From the cell containing the given text, extract its center point as [x, y] coordinate. 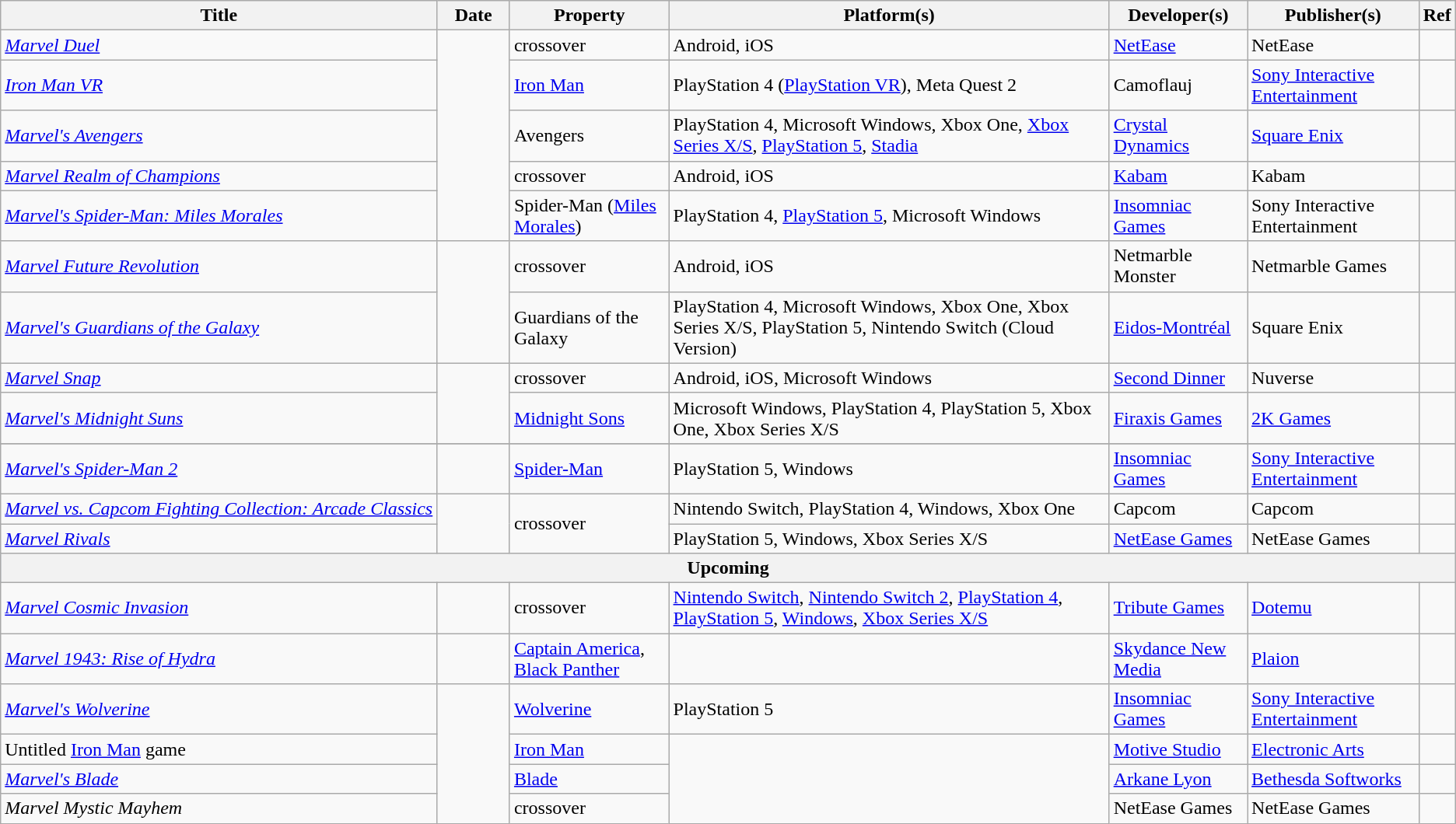
Publisher(s) [1333, 16]
Platform(s) [889, 16]
Eidos-Montréal [1178, 327]
Property [590, 16]
PlayStation 4, Microsoft Windows, Xbox One, Xbox Series X/S, PlayStation 5, Nintendo Switch (Cloud Version) [889, 327]
Midnight Sons [590, 418]
Spider-Man (Miles Morales) [590, 216]
Nuverse [1333, 378]
Marvel Future Revolution [219, 266]
PlayStation 5, Windows, Xbox Series X/S [889, 539]
Crystal Dynamics [1178, 135]
PlayStation 4, PlayStation 5, Microsoft Windows [889, 216]
Avengers [590, 135]
Iron Man VR [219, 86]
Marvel Cosmic Invasion [219, 608]
Captain America, Black Panther [590, 659]
PlayStation 4, Microsoft Windows, Xbox One, Xbox Series X/S, PlayStation 5, Stadia [889, 135]
Firaxis Games [1178, 418]
Netmarble Games [1333, 266]
Marvel's Midnight Suns [219, 418]
Marvel's Spider-Man 2 [219, 468]
Camoflauj [1178, 86]
Bethesda Softworks [1333, 779]
Untitled Iron Man game [219, 749]
Plaion [1333, 659]
Spider-Man [590, 468]
Marvel Snap [219, 378]
Title [219, 16]
Marvel 1943: Rise of Hydra [219, 659]
Marvel's Avengers [219, 135]
Developer(s) [1178, 16]
Marvel's Wolverine [219, 709]
Marvel's Guardians of the Galaxy [219, 327]
Marvel Realm of Champions [219, 176]
Microsoft Windows, PlayStation 4, PlayStation 5, Xbox One, Xbox Series X/S [889, 418]
Netmarble Monster [1178, 266]
Marvel's Spider-Man: Miles Morales [219, 216]
Marvel vs. Capcom Fighting Collection: Arcade Classics [219, 508]
2K Games [1333, 418]
Nintendo Switch, Nintendo Switch 2, PlayStation 4, PlayStation 5, Windows, Xbox Series X/S [889, 608]
Guardians of the Galaxy [590, 327]
Blade [590, 779]
PlayStation 4 (PlayStation VR), Meta Quest 2 [889, 86]
Ref [1437, 16]
PlayStation 5 [889, 709]
Tribute Games [1178, 608]
Date [474, 16]
Marvel Rivals [219, 539]
PlayStation 5, Windows [889, 468]
Dotemu [1333, 608]
Marvel Duel [219, 45]
Skydance New Media [1178, 659]
Marvel's Blade [219, 779]
Marvel Mystic Mayhem [219, 808]
Wolverine [590, 709]
Arkane Lyon [1178, 779]
Motive Studio [1178, 749]
Nintendo Switch, PlayStation 4, Windows, Xbox One [889, 508]
Second Dinner [1178, 378]
Electronic Arts [1333, 749]
Android, iOS, Microsoft Windows [889, 378]
Upcoming [728, 568]
